Scan for the cell matching the given text and deliver its (x, y) coordinate at center. 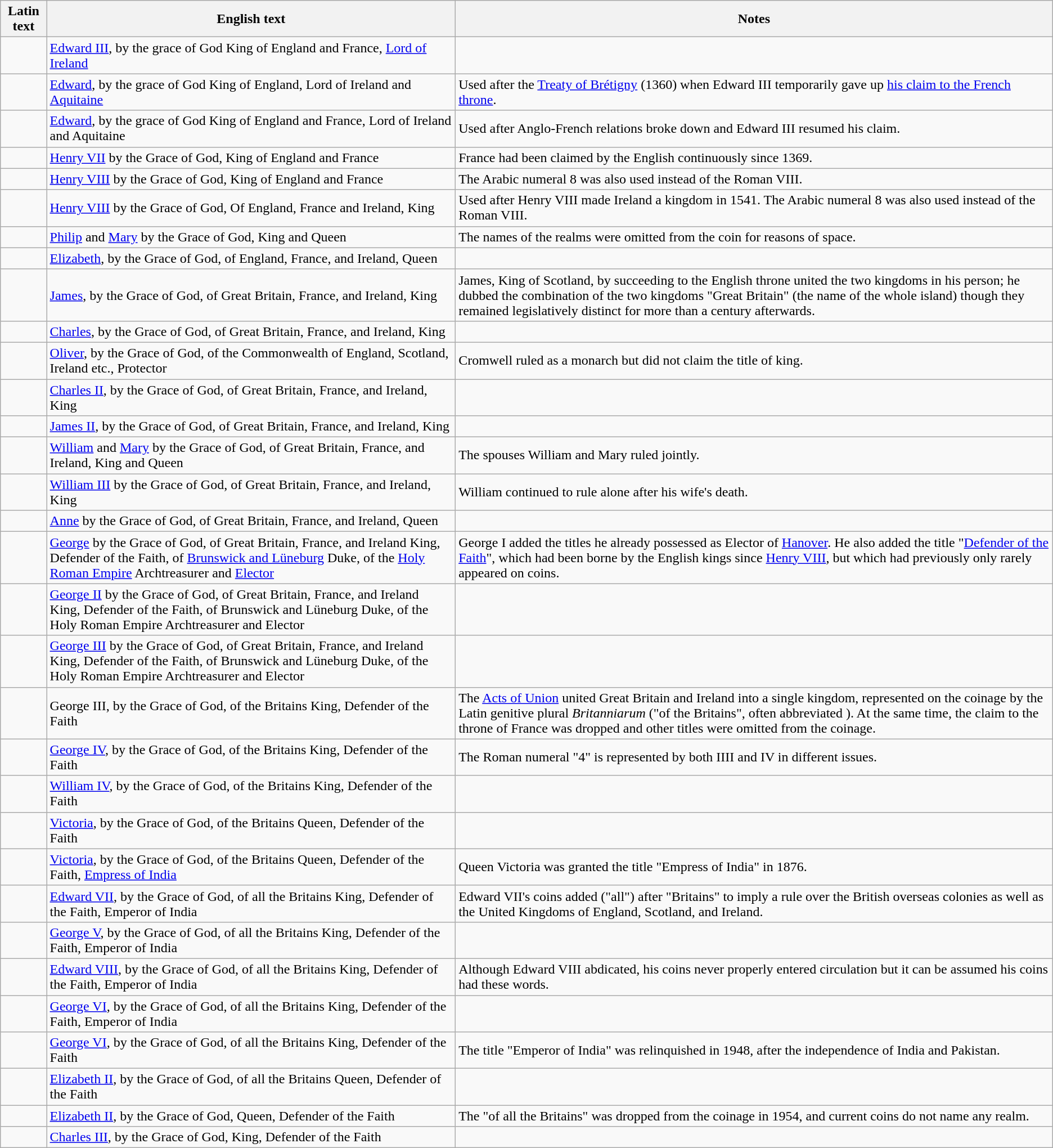
Henry VIII by the Grace of God, King of England and France (251, 179)
Henry VIII by the Grace of God, Of England, France and Ireland, King (251, 208)
Notes (754, 19)
The names of the realms were omitted from the coin for reasons of space. (754, 237)
Edward VII, by the Grace of God, of all the Britains King, Defender of the Faith, Emperor of India (251, 904)
Edward VIII, by the Grace of God, of all the Britains King, Defender of the Faith, Emperor of India (251, 977)
George III, by the Grace of God, of the Britains King, Defender of the Faith (251, 713)
William and Mary by the Grace of God, of Great Britain, France, and Ireland, King and Queen (251, 456)
William IV, by the Grace of God, of the Britains King, Defender of the Faith (251, 793)
Charles II, by the Grace of God, of Great Britain, France, and Ireland, King (251, 397)
Edward III, by the grace of God King of England and France, Lord of Ireland (251, 55)
The "of all the Britains" was dropped from the coinage in 1954, and current coins do not name any realm. (754, 1116)
William continued to rule alone after his wife's death. (754, 492)
Oliver, by the Grace of God, of the Commonwealth of England, Scotland, Ireland etc., Protector (251, 360)
Charles, by the Grace of God, of Great Britain, France, and Ireland, King (251, 331)
Charles III, by the Grace of God, King, Defender of the Faith (251, 1137)
Used after Anglo-French relations broke down and Edward III resumed his claim. (754, 128)
George VI, by the Grace of God, of all the Britains King, Defender of the Faith (251, 1050)
Henry VII by the Grace of God, King of England and France (251, 158)
George IV, by the Grace of God, of the Britains King, Defender of the Faith (251, 757)
George VI, by the Grace of God, of all the Britains King, Defender of the Faith, Emperor of India (251, 1013)
James, by the Grace of God, of Great Britain, France, and Ireland, King (251, 295)
James II, by the Grace of God, of Great Britain, France, and Ireland, King (251, 427)
Used after Henry VIII made Ireland a kingdom in 1541. The Arabic numeral 8 was also used instead of the Roman VIII. (754, 208)
Latin text (24, 19)
Edward, by the grace of God King of England, Lord of Ireland and Aquitaine (251, 92)
France had been claimed by the English continuously since 1369. (754, 158)
Elizabeth II, by the Grace of God, Queen, Defender of the Faith (251, 1116)
Victoria, by the Grace of God, of the Britains Queen, Defender of the Faith (251, 831)
Anne by the Grace of God, of Great Britain, France, and Ireland, Queen (251, 521)
George V, by the Grace of God, of all the Britains King, Defender of the Faith, Emperor of India (251, 940)
Victoria, by the Grace of God, of the Britains Queen, Defender of the Faith, Empress of India (251, 867)
Elizabeth II, by the Grace of God, of all the Britains Queen, Defender of the Faith (251, 1087)
Queen Victoria was granted the title "Empress of India" in 1876. (754, 867)
Used after the Treaty of Brétigny (1360) when Edward III temporarily gave up his claim to the French throne. (754, 92)
The title "Emperor of India" was relinquished in 1948, after the independence of India and Pakistan. (754, 1050)
The Arabic numeral 8 was also used instead of the Roman VIII. (754, 179)
Cromwell ruled as a monarch but did not claim the title of king. (754, 360)
Although Edward VIII abdicated, his coins never properly entered circulation but it can be assumed his coins had these words. (754, 977)
William III by the Grace of God, of Great Britain, France, and Ireland, King (251, 492)
Edward, by the grace of God King of England and France, Lord of Ireland and Aquitaine (251, 128)
Elizabeth, by the Grace of God, of England, France, and Ireland, Queen (251, 258)
The spouses William and Mary ruled jointly. (754, 456)
Philip and Mary by the Grace of God, King and Queen (251, 237)
The Roman numeral "4" is represented by both IIII and IV in different issues. (754, 757)
English text (251, 19)
